Pinpoint the cell where the given text exists, returning its (x, y) midpoint coordinate. 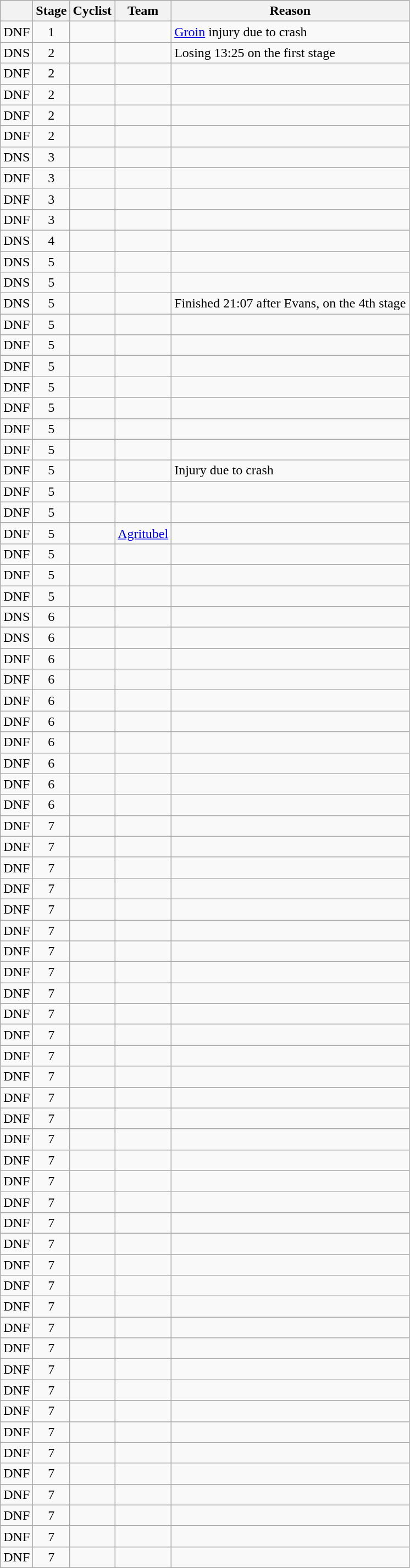
Team (143, 11)
Injury due to crash (290, 471)
Finished 21:07 after Evans, on the 4th stage (290, 304)
Cyclist (92, 11)
Losing 13:25 on the first stage (290, 53)
Agritubel (143, 533)
4 (52, 240)
Groin injury due to crash (290, 32)
1 (52, 32)
Reason (290, 11)
Stage (52, 11)
